Find where the given text appears and provide that cell's center as (X, Y) coordinate. 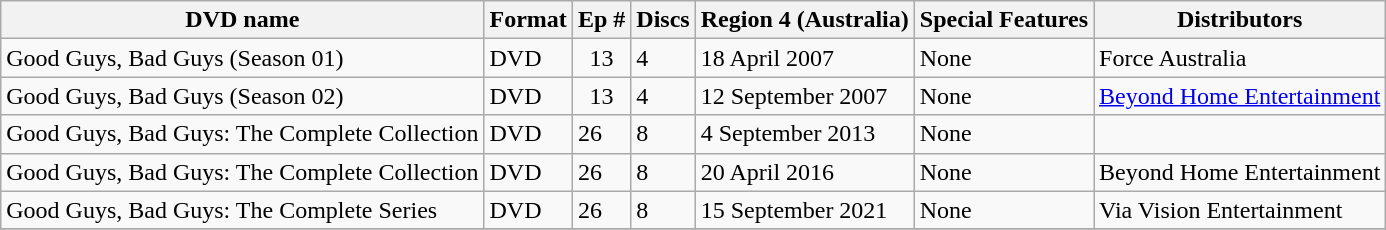
DVD name (242, 20)
Region 4 (Australia) (804, 20)
20 April 2016 (804, 172)
Good Guys, Bad Guys (Season 01) (242, 58)
4 September 2013 (804, 134)
Force Australia (1240, 58)
12 September 2007 (804, 96)
Format (528, 20)
Good Guys, Bad Guys (Season 02) (242, 96)
Distributors (1240, 20)
Via Vision Entertainment (1240, 210)
Discs (663, 20)
Good Guys, Bad Guys: The Complete Series (242, 210)
18 April 2007 (804, 58)
15 September 2021 (804, 210)
Ep # (601, 20)
Special Features (1004, 20)
